Identify which cell holds the provided text, then report its [X, Y] central coordinate. 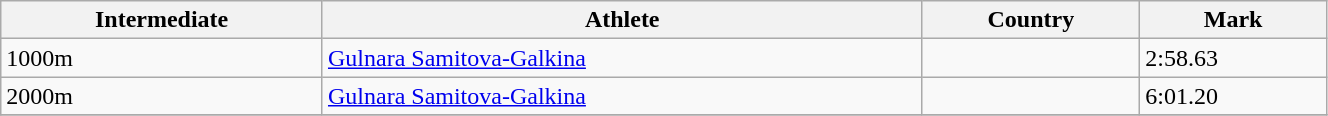
Athlete [622, 20]
Country [1031, 20]
2:58.63 [1234, 58]
1000m [162, 58]
2000m [162, 96]
Intermediate [162, 20]
6:01.20 [1234, 96]
Mark [1234, 20]
